Output the [x, y] coordinate of the center of the cell containing the given text.  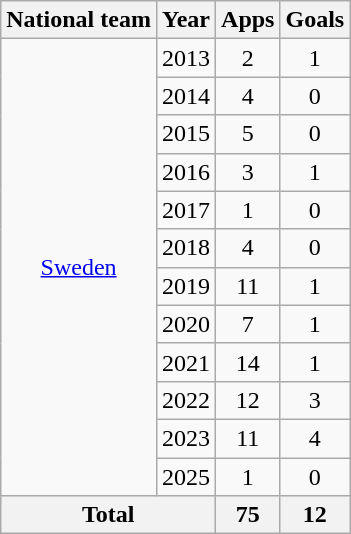
2014 [186, 96]
2019 [186, 286]
Apps [248, 20]
Total [108, 515]
2013 [186, 58]
2025 [186, 477]
2018 [186, 248]
75 [248, 515]
2022 [186, 400]
5 [248, 134]
Goals [315, 20]
7 [248, 324]
2015 [186, 134]
2017 [186, 210]
Year [186, 20]
14 [248, 362]
Sweden [79, 268]
2023 [186, 438]
2 [248, 58]
2020 [186, 324]
2016 [186, 172]
2021 [186, 362]
National team [79, 20]
